Provide the (X, Y) coordinate of the cell's center where the given text is located.  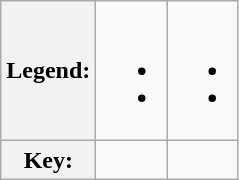
Legend: (48, 71)
Key: (48, 160)
